Return the [x, y] coordinate for the center point of the cell that contains the specified text.  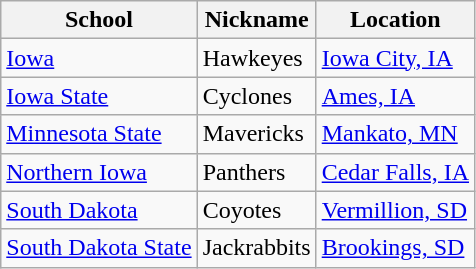
Minnesota State [99, 134]
Vermillion, SD [395, 210]
Hawkeyes [256, 58]
Mavericks [256, 134]
Ames, IA [395, 96]
Northern Iowa [99, 172]
Panthers [256, 172]
School [99, 20]
Coyotes [256, 210]
Cedar Falls, IA [395, 172]
South Dakota [99, 210]
Mankato, MN [395, 134]
Brookings, SD [395, 248]
Nickname [256, 20]
Iowa State [99, 96]
Location [395, 20]
South Dakota State [99, 248]
Jackrabbits [256, 248]
Iowa [99, 58]
Iowa City, IA [395, 58]
Cyclones [256, 96]
